Provide the [X, Y] coordinate of the cell's center where the given text is located.  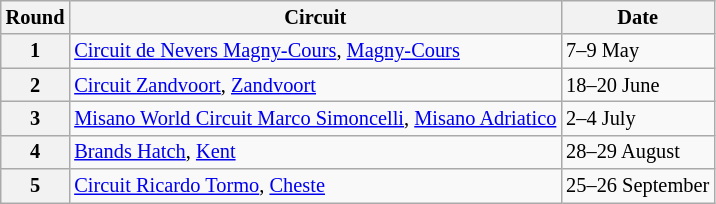
5 [36, 186]
Brands Hatch, Kent [315, 152]
2 [36, 85]
25–26 September [638, 186]
2–4 July [638, 118]
Circuit de Nevers Magny-Cours, Magny-Cours [315, 51]
1 [36, 51]
3 [36, 118]
Circuit Ricardo Tormo, Cheste [315, 186]
7–9 May [638, 51]
28–29 August [638, 152]
Circuit Zandvoort, Zandvoort [315, 85]
Round [36, 17]
4 [36, 152]
Date [638, 17]
18–20 June [638, 85]
Circuit [315, 17]
Misano World Circuit Marco Simoncelli, Misano Adriatico [315, 118]
